Search for the cell housing the specified text and yield its (x, y) center coordinate. 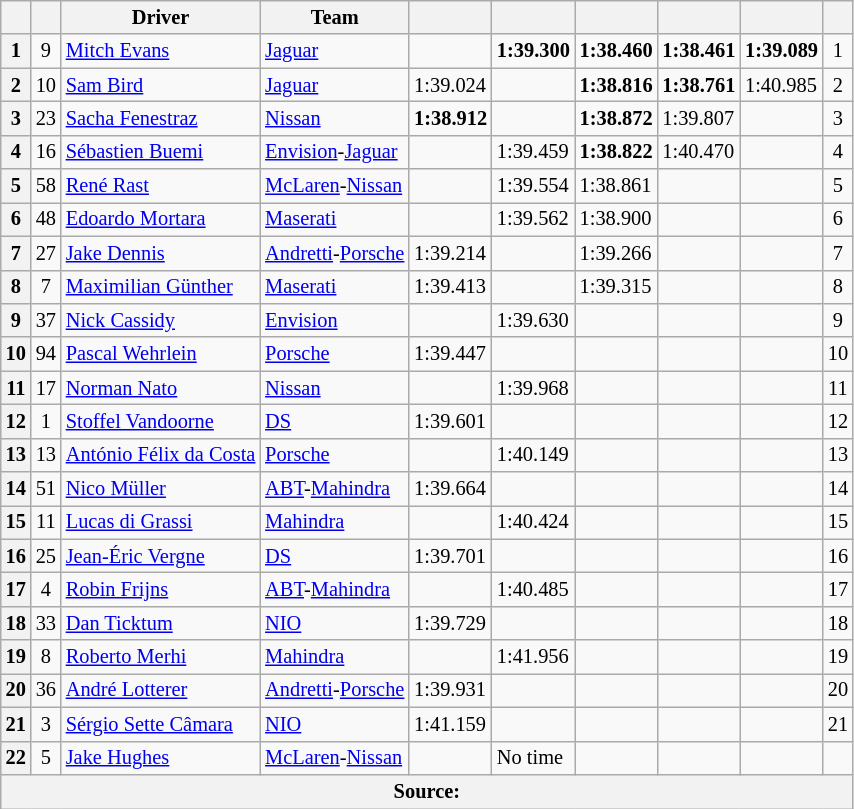
1:38.461 (698, 51)
33 (46, 623)
Sébastien Buemi (160, 152)
1:39.601 (450, 421)
António Félix da Costa (160, 455)
Jean-Éric Vergne (160, 556)
1:40.149 (534, 455)
1:39.664 (450, 489)
1:39.701 (450, 556)
51 (46, 489)
23 (46, 118)
1:39.807 (698, 118)
Roberto Merhi (160, 657)
36 (46, 690)
48 (46, 219)
1:38.761 (698, 85)
Sam Bird (160, 85)
1:38.912 (450, 118)
André Lotterer (160, 690)
Driver (160, 17)
1:38.872 (616, 118)
1:39.214 (450, 253)
37 (46, 320)
Mitch Evans (160, 51)
1:39.447 (450, 354)
Sérgio Sette Câmara (160, 724)
Maximilian Günther (160, 287)
1:39.554 (534, 186)
Envision-Jaguar (334, 152)
1:39.413 (450, 287)
Edoardo Mortara (160, 219)
25 (46, 556)
1:39.024 (450, 85)
1:39.931 (450, 690)
58 (46, 186)
Team (334, 17)
Pascal Wehrlein (160, 354)
1:39.562 (534, 219)
1:40.985 (782, 85)
1:39.315 (616, 287)
1:40.485 (534, 589)
Dan Ticktum (160, 623)
Nico Müller (160, 489)
1:39.089 (782, 51)
1:39.968 (534, 388)
Jake Hughes (160, 758)
1:38.900 (616, 219)
No time (534, 758)
Source: (427, 791)
Jake Dennis (160, 253)
1:39.729 (450, 623)
1:38.460 (616, 51)
Norman Nato (160, 388)
Nick Cassidy (160, 320)
1:39.300 (534, 51)
1:39.630 (534, 320)
1:40.424 (534, 522)
27 (46, 253)
1:41.159 (450, 724)
1:38.861 (616, 186)
22 (16, 758)
René Rast (160, 186)
Stoffel Vandoorne (160, 421)
1:39.266 (616, 253)
Robin Frijns (160, 589)
Lucas di Grassi (160, 522)
1:40.470 (698, 152)
1:39.459 (534, 152)
Sacha Fenestraz (160, 118)
94 (46, 354)
1:41.956 (534, 657)
1:38.816 (616, 85)
1:38.822 (616, 152)
Envision (334, 320)
